Determine the (X, Y) coordinate at the center of the cell enclosing the given text.  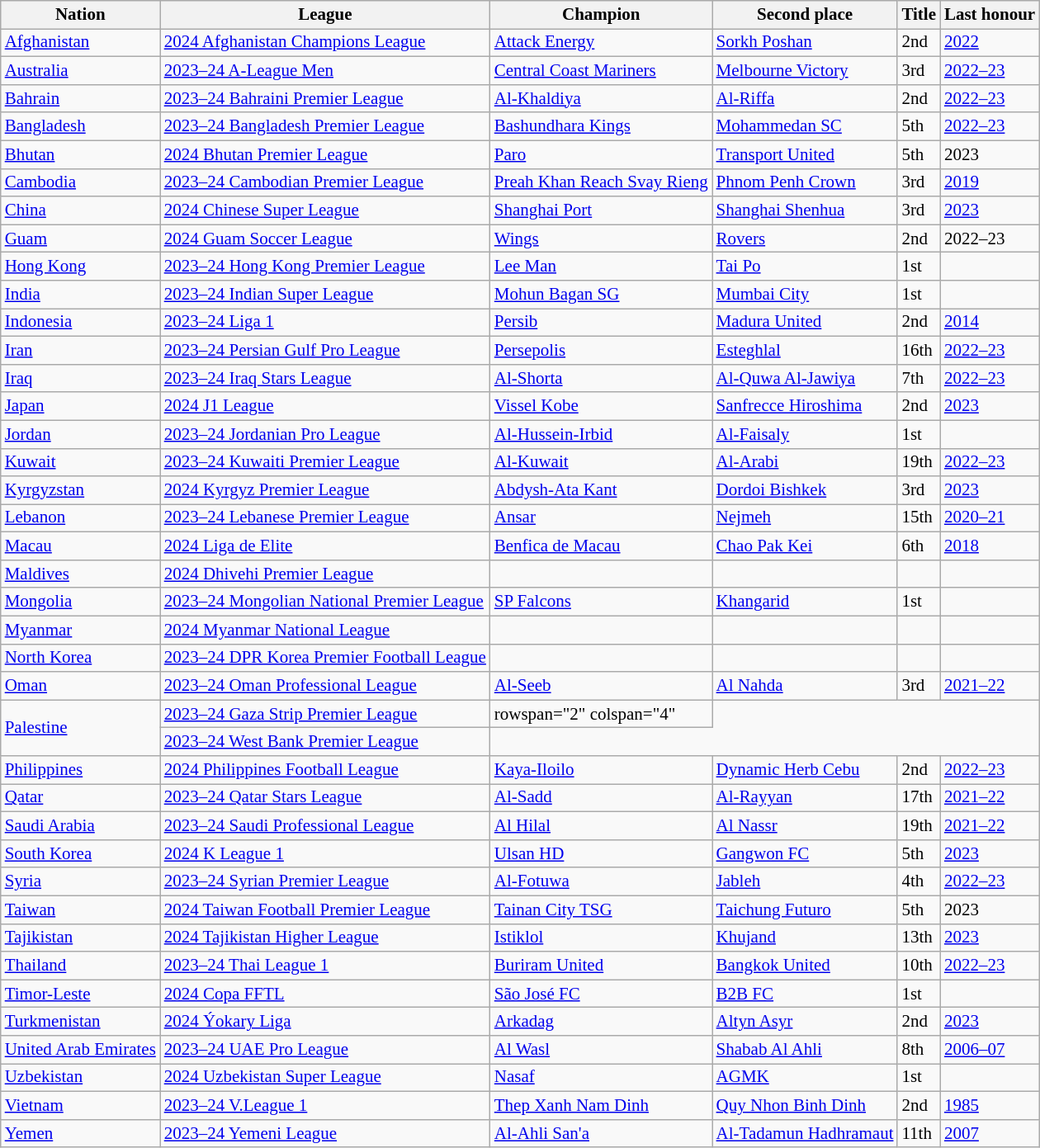
2023–24 Persian Gulf Pro League (325, 350)
Sanfrecce Hiroshima (806, 406)
Cambodia (81, 182)
Indonesia (81, 323)
Vissel Kobe (601, 406)
2023–24 Jordanian Pro League (325, 434)
10th (919, 966)
8th (919, 1050)
Phnom Penh Crown (806, 182)
Al-Kuwait (601, 462)
11th (919, 1133)
Taiwan (81, 909)
Lebanon (81, 518)
Al-Seeb (601, 686)
Philippines (81, 770)
Nasaf (601, 1078)
2024 Chinese Super League (325, 210)
2023–24 Yemeni League (325, 1133)
Myanmar (81, 630)
Melbourne Victory (806, 71)
2023–24 DPR Korea Premier Football League (325, 658)
Qatar (81, 798)
2024 Uzbekistan Super League (325, 1078)
United Arab Emirates (81, 1050)
Uzbekistan (81, 1078)
Nejmeh (806, 518)
Bahrain (81, 98)
2020–21 (990, 518)
2023–24 Mongolian National Premier League (325, 602)
2024 Philippines Football League (325, 770)
Dynamic Herb Cebu (806, 770)
Gangwon FC (806, 853)
Khangarid (806, 602)
2023–24 A-League Men (325, 71)
2024 Guam Soccer League (325, 239)
2024 Copa FFTL (325, 994)
Bashundhara Kings (601, 126)
North Korea (81, 658)
Al-Fotuwa (601, 881)
Palestine (81, 728)
Maldives (81, 574)
2023–24 Thai League 1 (325, 966)
2024 J1 League (325, 406)
Al-Sadd (601, 798)
Guam (81, 239)
2023–24 Gaza Strip Premier League (325, 714)
Yemen (81, 1133)
Benfica de Macau (601, 546)
Jableh (806, 881)
South Korea (81, 853)
Kyrgyzstan (81, 490)
Oman (81, 686)
2024 K League 1 (325, 853)
Thep Xanh Nam Dinh (601, 1105)
AGMK (806, 1078)
2023–24 Bahraini Premier League (325, 98)
Shabab Al Ahli (806, 1050)
2023–24 Hong Kong Premier League (325, 267)
Transport United (806, 154)
Vietnam (81, 1105)
Shanghai Port (601, 210)
13th (919, 938)
Taichung Futuro (806, 909)
Dordoi Bishkek (806, 490)
Last honour (990, 15)
2023–24 UAE Pro League (325, 1050)
Buriram United (601, 966)
Rovers (806, 239)
Iran (81, 350)
Bangkok United (806, 966)
2018 (990, 546)
League (325, 15)
2023–24 Bangladesh Premier League (325, 126)
Mumbai City (806, 295)
15th (919, 518)
Altyn Asyr (806, 1022)
Kaya-Iloilo (601, 770)
Tainan City TSG (601, 909)
Macau (81, 546)
Timor-Leste (81, 994)
2019 (990, 182)
Wings (601, 239)
2024 Dhivehi Premier League (325, 574)
Al-Faisaly (806, 434)
Bangladesh (81, 126)
17th (919, 798)
rowspan="2" colspan="4" (601, 714)
SP Falcons (601, 602)
Al-Khaldiya (601, 98)
2023–24 West Bank Premier League (325, 742)
Afghanistan (81, 43)
1985 (990, 1105)
Japan (81, 406)
Al Wasl (601, 1050)
Nation (81, 15)
Chao Pak Kei (806, 546)
2024 Myanmar National League (325, 630)
2023–24 Syrian Premier League (325, 881)
2024 Taiwan Football Premier League (325, 909)
Al-Hussein-Irbid (601, 434)
Madura United (806, 323)
2024 Liga de Elite (325, 546)
Preah Khan Reach Svay Rieng (601, 182)
Istiklol (601, 938)
Al-Riffa (806, 98)
2023–24 Iraq Stars League (325, 378)
Al-Shorta (601, 378)
Bhutan (81, 154)
2023–24 Lebanese Premier League (325, 518)
2007 (990, 1133)
Al-Ahli San'a (601, 1133)
Attack Energy (601, 43)
2024 Afghanistan Champions League (325, 43)
Kuwait (81, 462)
Thailand (81, 966)
Al-Quwa Al-Jawiya (806, 378)
Champion (601, 15)
Sorkh Poshan (806, 43)
São José FC (601, 994)
6th (919, 546)
Second place (806, 15)
Syria (81, 881)
Al-Arabi (806, 462)
China (81, 210)
Esteghlal (806, 350)
2024 Bhutan Premier League (325, 154)
Al Hilal (601, 826)
Shanghai Shenhua (806, 210)
Lee Man (601, 267)
2024 Kyrgyz Premier League (325, 490)
Mohun Bagan SG (601, 295)
Turkmenistan (81, 1022)
Khujand (806, 938)
Ulsan HD (601, 853)
Al Nahda (806, 686)
2024 Tajikistan Higher League (325, 938)
2023–24 Oman Professional League (325, 686)
4th (919, 881)
Tai Po (806, 267)
Al Nassr (806, 826)
2023–24 Kuwaiti Premier League (325, 462)
2023–24 Indian Super League (325, 295)
Quy Nhon Binh Dinh (806, 1105)
Iraq (81, 378)
2023–24 Cambodian Premier League (325, 182)
Saudi Arabia (81, 826)
2023–24 Saudi Professional League (325, 826)
Hong Kong (81, 267)
Persepolis (601, 350)
Al-Tadamun Hadhramaut (806, 1133)
7th (919, 378)
Paro (601, 154)
India (81, 295)
Al-Rayyan (806, 798)
2023–24 Qatar Stars League (325, 798)
Mongolia (81, 602)
16th (919, 350)
2023–24 Liga 1 (325, 323)
Tajikistan (81, 938)
2023–24 V.League 1 (325, 1105)
Ansar (601, 518)
Australia (81, 71)
Title (919, 15)
2006–07 (990, 1050)
Mohammedan SC (806, 126)
Abdysh-Ata Kant (601, 490)
2022 (990, 43)
2014 (990, 323)
2024 Ýokary Liga (325, 1022)
Jordan (81, 434)
Arkadag (601, 1022)
B2B FC (806, 994)
Central Coast Mariners (601, 71)
Persib (601, 323)
